Determine the [X, Y] coordinate at the center of the cell enclosing the given text.  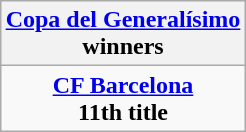
Copa del Generalísimowinners [123, 34]
CF Barcelona11th title [123, 98]
